Determine the (x, y) coordinate at the center of the cell enclosing the given text.  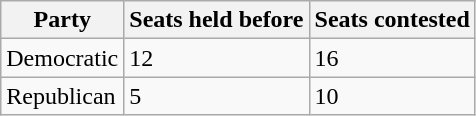
12 (216, 58)
5 (216, 96)
Seats held before (216, 20)
Seats contested (392, 20)
Republican (62, 96)
16 (392, 58)
Party (62, 20)
10 (392, 96)
Democratic (62, 58)
